For the text-containing cell, return its midpoint in [X, Y] coordinate format. 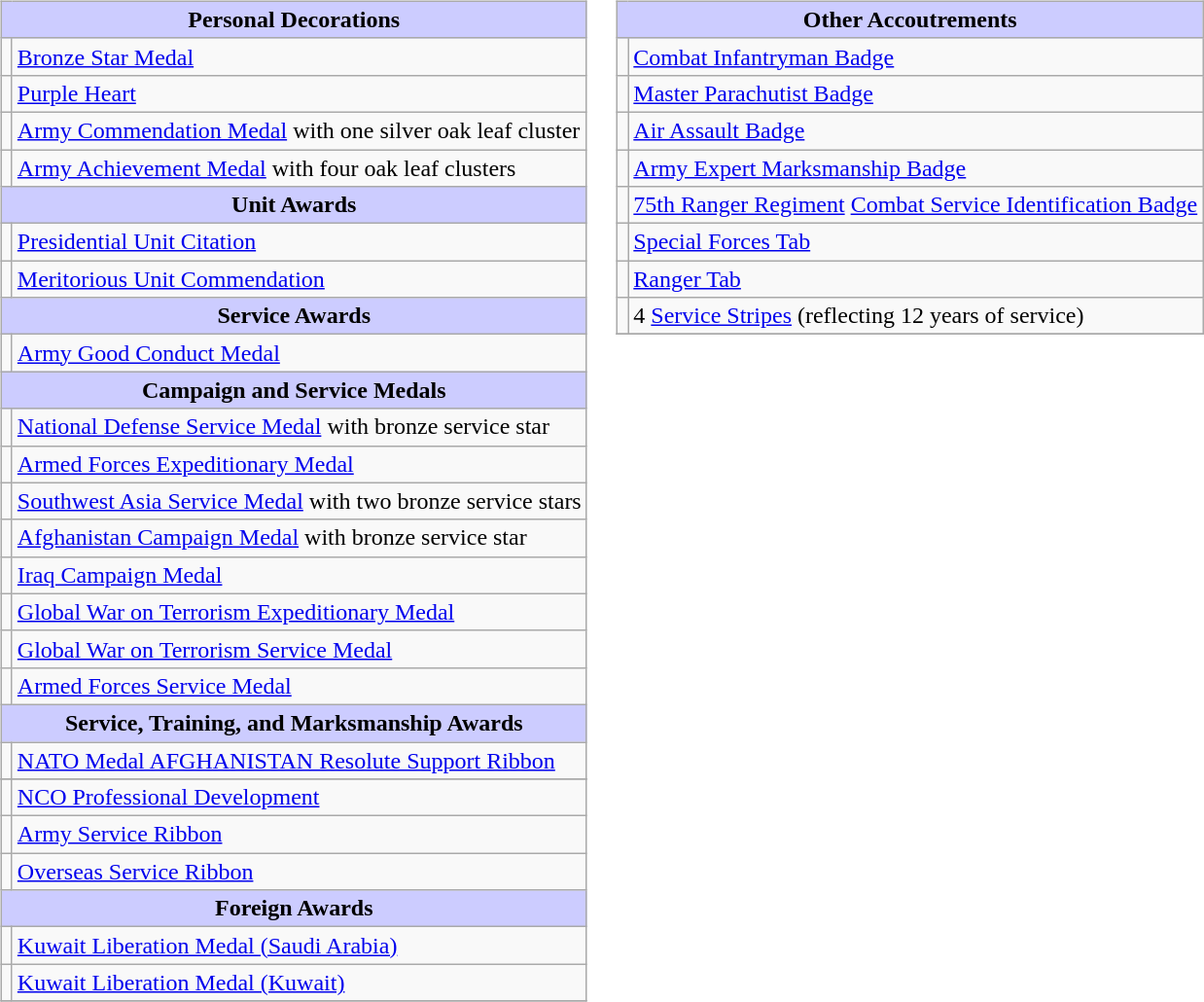
Southwest Asia Service Medal with two bronze service stars [300, 501]
Kuwait Liberation Medal (Kuwait) [300, 983]
Army Service Ribbon [300, 835]
NCO Professional Development [300, 798]
Personal Decorations [294, 19]
Service, Training, and Marksmanship Awards [294, 723]
Foreign Awards [294, 909]
Presidential Unit Citation [300, 242]
Army Expert Marksmanship Badge [916, 168]
NATO Medal AFGHANISTAN Resolute Support Ribbon [300, 760]
4 Service Stripes (reflecting 12 years of service) [916, 316]
Purple Heart [300, 93]
Air Assault Badge [916, 130]
Army Good Conduct Medal [300, 353]
Iraq Campaign Medal [300, 575]
Army Achievement Medal with four oak leaf clusters [300, 168]
Campaign and Service Medals [294, 390]
National Defense Service Medal with bronze service star [300, 427]
Bronze Star Medal [300, 56]
Combat Infantryman Badge [916, 56]
Armed Forces Service Medal [300, 686]
Kuwait Liberation Medal (Saudi Arabia) [300, 946]
Meritorious Unit Commendation [300, 279]
Ranger Tab [916, 279]
75th Ranger Regiment Combat Service Identification Badge [916, 205]
Afghanistan Campaign Medal with bronze service star [300, 538]
Overseas Service Ribbon [300, 872]
Other Accoutrements [910, 19]
Army Commendation Medal with one silver oak leaf cluster [300, 130]
Global War on Terrorism Service Medal [300, 649]
Global War on Terrorism Expeditionary Medal [300, 612]
Master Parachutist Badge [916, 93]
Special Forces Tab [916, 242]
Armed Forces Expeditionary Medal [300, 464]
Service Awards [294, 316]
Unit Awards [294, 205]
